Output the [x, y] coordinate of the center of the cell containing the given text.  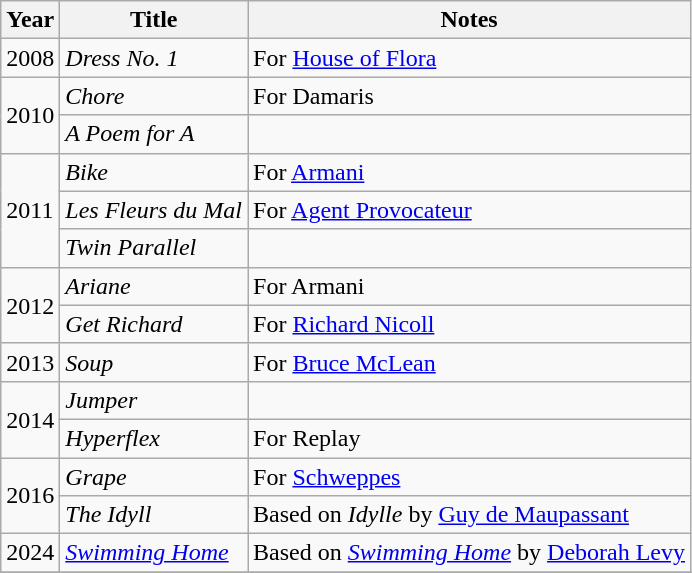
For Schweppes [470, 477]
2024 [30, 553]
Hyperflex [154, 438]
For Damaris [470, 96]
Bike [154, 172]
Dress No. 1 [154, 58]
Ariane [154, 286]
Swimming Home [154, 553]
For Richard Nicoll [470, 324]
2013 [30, 362]
For Bruce McLean [470, 362]
Get Richard [154, 324]
Year [30, 20]
Les Fleurs du Mal [154, 210]
2012 [30, 305]
Based on Swimming Home by Deborah Levy [470, 553]
The Idyll [154, 515]
A Poem for A [154, 134]
Grape [154, 477]
Title [154, 20]
For Replay [470, 438]
Based on Idylle by Guy de Maupassant [470, 515]
2014 [30, 419]
Jumper [154, 400]
2011 [30, 210]
Soup [154, 362]
Notes [470, 20]
For House of Flora [470, 58]
Chore [154, 96]
2008 [30, 58]
Twin Parallel [154, 248]
2010 [30, 115]
2016 [30, 496]
For Agent Provocateur [470, 210]
